Find where the given text appears and provide that cell's center as (X, Y) coordinate. 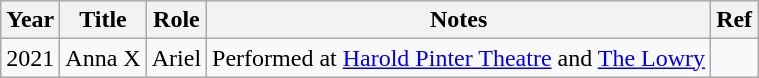
Role (176, 20)
Anna X (103, 58)
Title (103, 20)
Year (30, 20)
Performed at Harold Pinter Theatre and The Lowry (459, 58)
Notes (459, 20)
Ref (734, 20)
Ariel (176, 58)
2021 (30, 58)
